Pinpoint the cell where the given text exists, returning its [X, Y] midpoint coordinate. 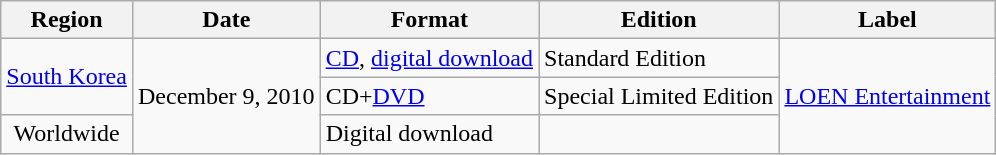
Format [429, 20]
Label [888, 20]
Digital download [429, 134]
CD, digital download [429, 58]
Standard Edition [659, 58]
Edition [659, 20]
December 9, 2010 [226, 96]
Worldwide [67, 134]
South Korea [67, 77]
LOEN Entertainment [888, 96]
Date [226, 20]
CD+DVD [429, 96]
Region [67, 20]
Special Limited Edition [659, 96]
